Output the [x, y] coordinate of the center of the cell containing the given text.  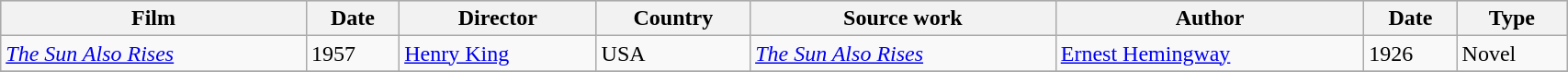
1926 [1411, 54]
Type [1512, 18]
Novel [1512, 54]
Source work [904, 18]
Author [1210, 18]
Film [154, 18]
Ernest Hemingway [1210, 54]
Henry King [498, 54]
1957 [353, 54]
USA [673, 54]
Country [673, 18]
Director [498, 18]
